Detect which cell encompasses the target text, then output its (X, Y) center coordinate. 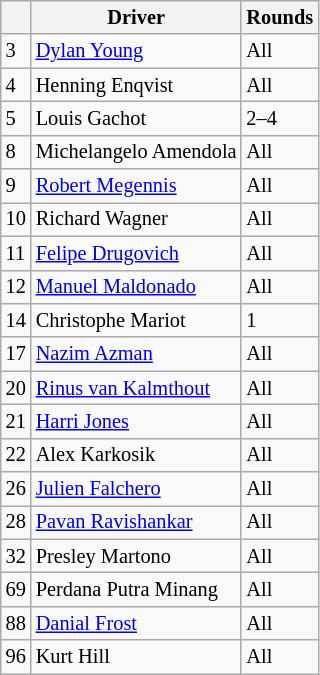
Henning Enqvist (136, 85)
Manuel Maldonado (136, 287)
Christophe Mariot (136, 320)
Michelangelo Amendola (136, 152)
2–4 (280, 118)
14 (16, 320)
9 (16, 186)
Pavan Ravishankar (136, 522)
Nazim Azman (136, 354)
Julien Falchero (136, 489)
4 (16, 85)
Presley Martono (136, 556)
21 (16, 421)
Harri Jones (136, 421)
26 (16, 489)
Robert Megennis (136, 186)
Danial Frost (136, 623)
69 (16, 589)
5 (16, 118)
Driver (136, 17)
Felipe Drugovich (136, 253)
1 (280, 320)
22 (16, 455)
28 (16, 522)
3 (16, 51)
11 (16, 253)
10 (16, 219)
8 (16, 152)
32 (16, 556)
Perdana Putra Minang (136, 589)
Louis Gachot (136, 118)
Rounds (280, 17)
Kurt Hill (136, 657)
96 (16, 657)
Alex Karkosik (136, 455)
Rinus van Kalmthout (136, 388)
17 (16, 354)
Richard Wagner (136, 219)
12 (16, 287)
Dylan Young (136, 51)
20 (16, 388)
88 (16, 623)
